Capture the cell that displays the provided text and extract its (x, y) central coordinate. 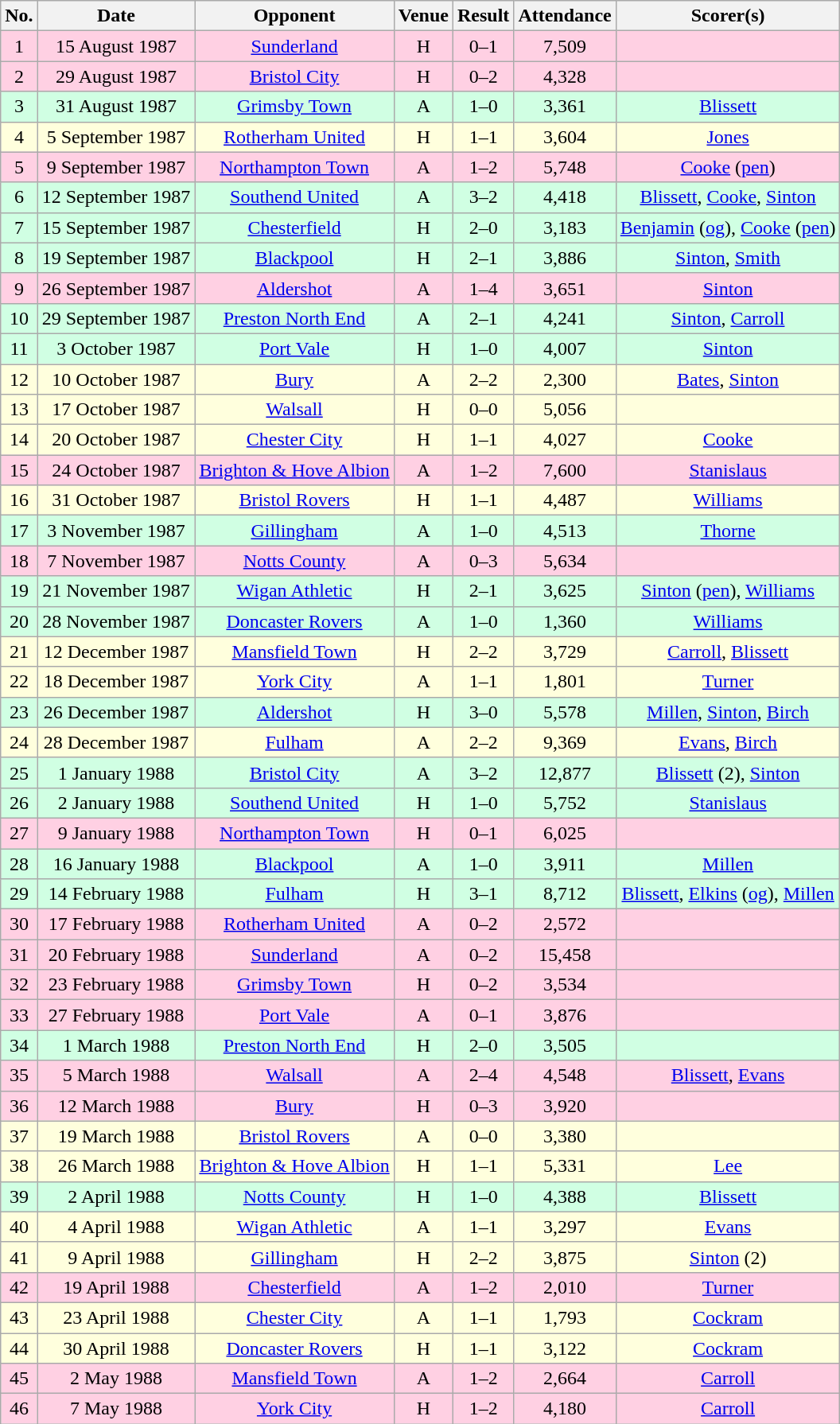
4,513 (565, 531)
7 May 1988 (116, 1409)
5,056 (565, 410)
12 December 1987 (116, 652)
Scorer(s) (728, 16)
23 February 1988 (116, 985)
10 (19, 318)
35 (19, 1076)
4,388 (565, 1196)
Millen, Sinton, Birch (728, 712)
2 (19, 76)
26 September 1987 (116, 288)
17 October 1987 (116, 410)
15,458 (565, 955)
21 (19, 652)
2,664 (565, 1379)
3 (19, 107)
12,877 (565, 772)
7,600 (565, 470)
4 (19, 137)
5,578 (565, 712)
3–1 (483, 894)
11 (19, 348)
24 (19, 742)
12 March 1988 (116, 1106)
26 March 1988 (116, 1166)
19 March 1988 (116, 1136)
No. (19, 16)
5 March 1988 (116, 1076)
17 February 1988 (116, 924)
3,625 (565, 591)
28 November 1987 (116, 621)
43 (19, 1317)
Cooke (728, 440)
Bates, Sinton (728, 379)
7,509 (565, 46)
Jones (728, 137)
3,911 (565, 863)
31 (19, 955)
3,380 (565, 1136)
25 (19, 772)
2 April 1988 (116, 1196)
5 (19, 167)
3 October 1987 (116, 348)
39 (19, 1196)
Result (483, 16)
3,505 (565, 1045)
Sinton, Smith (728, 258)
Thorne (728, 531)
15 August 1987 (116, 46)
4,027 (565, 440)
3,122 (565, 1348)
30 (19, 924)
8,712 (565, 894)
Sinton (2) (728, 1257)
13 (19, 410)
1,801 (565, 682)
19 September 1987 (116, 258)
14 (19, 440)
1,793 (565, 1317)
4 April 1988 (116, 1227)
15 September 1987 (116, 228)
29 September 1987 (116, 318)
32 (19, 985)
Benjamin (og), Cooke (pen) (728, 228)
4,180 (565, 1409)
Blissett (2), Sinton (728, 772)
9 September 1987 (116, 167)
1,360 (565, 621)
1 (19, 46)
9 January 1988 (116, 833)
3,604 (565, 137)
Attendance (565, 16)
Blissett, Evans (728, 1076)
3,534 (565, 985)
29 August 1987 (116, 76)
16 (19, 500)
Blissett, Elkins (og), Millen (728, 894)
Cooke (pen) (728, 167)
7 November 1987 (116, 561)
Evans (728, 1227)
4,548 (565, 1076)
17 (19, 531)
3,875 (565, 1257)
19 (19, 591)
16 January 1988 (116, 863)
2–4 (483, 1076)
3–0 (483, 712)
31 August 1987 (116, 107)
15 (19, 470)
2,572 (565, 924)
2,010 (565, 1287)
22 (19, 682)
4,418 (565, 197)
34 (19, 1045)
26 December 1987 (116, 712)
Lee (728, 1166)
3 November 1987 (116, 531)
5,634 (565, 561)
44 (19, 1348)
27 (19, 833)
4,487 (565, 500)
26 (19, 803)
12 September 1987 (116, 197)
20 October 1987 (116, 440)
9 April 1988 (116, 1257)
5,752 (565, 803)
6,025 (565, 833)
Carroll, Blissett (728, 652)
23 (19, 712)
Sinton (pen), Williams (728, 591)
Evans, Birch (728, 742)
38 (19, 1166)
37 (19, 1136)
40 (19, 1227)
2,300 (565, 379)
12 (19, 379)
Millen (728, 863)
3,297 (565, 1227)
27 February 1988 (116, 1015)
46 (19, 1409)
4,007 (565, 348)
5 September 1987 (116, 137)
36 (19, 1106)
Sinton, Carroll (728, 318)
9,369 (565, 742)
18 (19, 561)
2 May 1988 (116, 1379)
18 December 1987 (116, 682)
1 March 1988 (116, 1045)
7 (19, 228)
Blissett, Cooke, Sinton (728, 197)
3,361 (565, 107)
45 (19, 1379)
10 October 1987 (116, 379)
5,748 (565, 167)
8 (19, 258)
5,331 (565, 1166)
33 (19, 1015)
3,729 (565, 652)
30 April 1988 (116, 1348)
9 (19, 288)
28 December 1987 (116, 742)
1–4 (483, 288)
41 (19, 1257)
24 October 1987 (116, 470)
3,886 (565, 258)
4,328 (565, 76)
21 November 1987 (116, 591)
14 February 1988 (116, 894)
31 October 1987 (116, 500)
3,920 (565, 1106)
3,876 (565, 1015)
3,183 (565, 228)
Date (116, 16)
28 (19, 863)
3,651 (565, 288)
29 (19, 894)
42 (19, 1287)
6 (19, 197)
4,241 (565, 318)
20 February 1988 (116, 955)
20 (19, 621)
1 January 1988 (116, 772)
23 April 1988 (116, 1317)
2 January 1988 (116, 803)
Venue (423, 16)
Opponent (294, 16)
19 April 1988 (116, 1287)
